Output the [X, Y] coordinate of the center of the cell containing the given text.  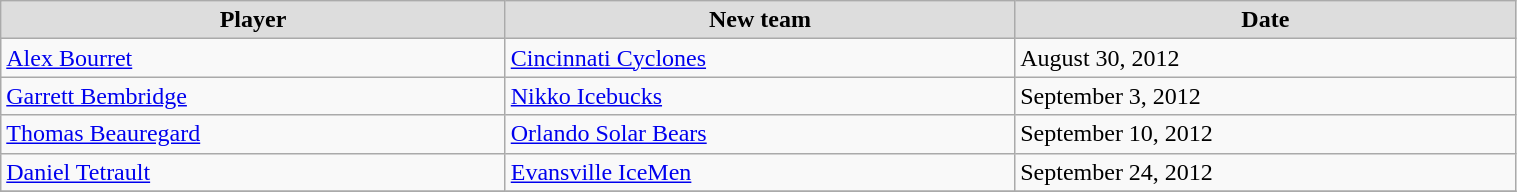
Alex Bourret [253, 58]
Garrett Bembridge [253, 96]
Daniel Tetrault [253, 172]
Orlando Solar Bears [760, 134]
New team [760, 20]
Cincinnati Cyclones [760, 58]
Date [1266, 20]
Thomas Beauregard [253, 134]
September 24, 2012 [1266, 172]
Nikko Icebucks [760, 96]
September 10, 2012 [1266, 134]
Evansville IceMen [760, 172]
August 30, 2012 [1266, 58]
Player [253, 20]
September 3, 2012 [1266, 96]
